From the cell containing the given text, extract its center point as (X, Y) coordinate. 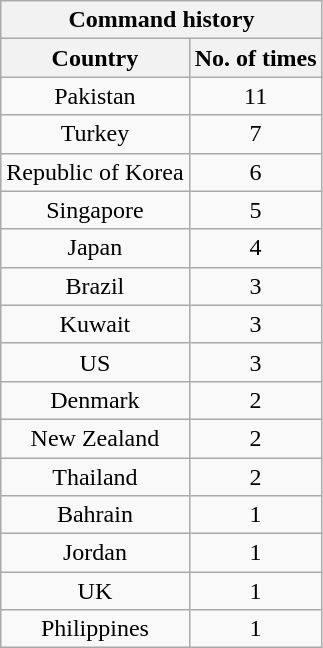
US (95, 362)
Kuwait (95, 324)
Philippines (95, 629)
6 (256, 172)
Thailand (95, 477)
Jordan (95, 553)
11 (256, 96)
4 (256, 248)
Republic of Korea (95, 172)
Command history (162, 20)
Japan (95, 248)
Singapore (95, 210)
UK (95, 591)
7 (256, 134)
Pakistan (95, 96)
5 (256, 210)
Country (95, 58)
Brazil (95, 286)
New Zealand (95, 438)
Bahrain (95, 515)
No. of times (256, 58)
Turkey (95, 134)
Denmark (95, 400)
